Search for the cell housing the specified text and yield its [x, y] center coordinate. 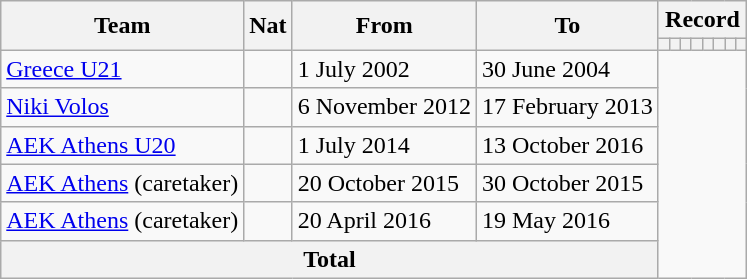
Greece U21 [122, 69]
19 May 2016 [567, 221]
From [384, 26]
20 April 2016 [384, 221]
30 June 2004 [567, 69]
1 July 2014 [384, 145]
Nat [268, 26]
AEK Athens U20 [122, 145]
Record [702, 20]
Niki Volos [122, 107]
17 February 2013 [567, 107]
1 July 2002 [384, 69]
30 October 2015 [567, 183]
Team [122, 26]
To [567, 26]
6 November 2012 [384, 107]
Total [330, 259]
13 October 2016 [567, 145]
20 October 2015 [384, 183]
